Find where the given text appears and provide that cell's center as [X, Y] coordinate. 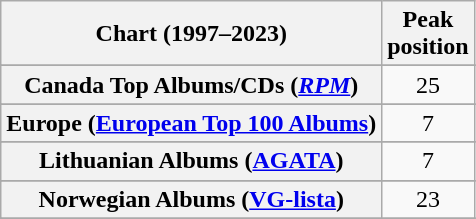
Europe (European Top 100 Albums) [192, 123]
Canada Top Albums/CDs (RPM) [192, 85]
Norwegian Albums (VG-lista) [192, 199]
Lithuanian Albums (AGATA) [192, 161]
Chart (1997–2023) [192, 34]
25 [428, 85]
Peakposition [428, 34]
23 [428, 199]
